Find where the given text appears and provide that cell's center as [x, y] coordinate. 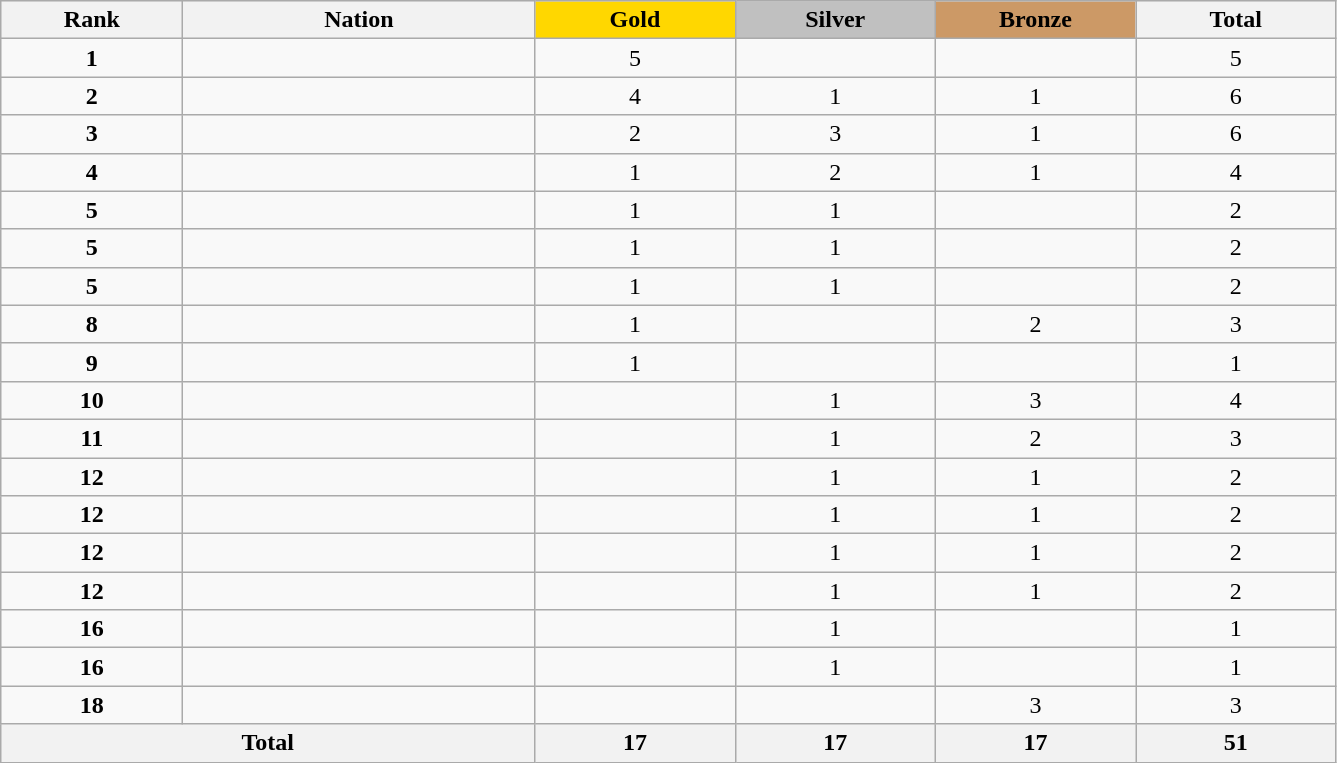
Gold [635, 20]
18 [92, 705]
8 [92, 324]
51 [1236, 743]
10 [92, 400]
Bronze [1035, 20]
Rank [92, 20]
9 [92, 362]
11 [92, 438]
Silver [835, 20]
Nation [359, 20]
